Identify which cell holds the provided text, then report its (x, y) central coordinate. 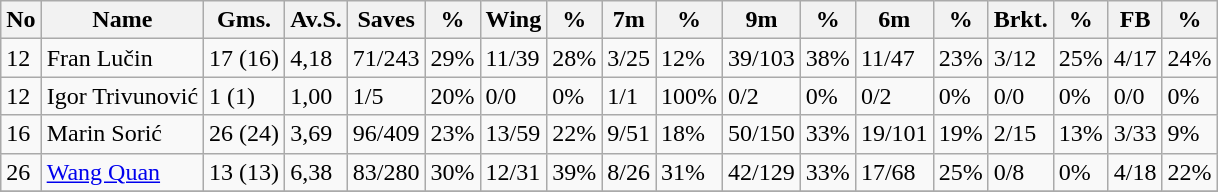
Brkt. (1020, 20)
Wing (514, 20)
1/1 (629, 96)
Fran Lučin (122, 58)
39% (574, 172)
100% (690, 96)
17 (16) (244, 58)
Igor Trivunović (122, 96)
42/129 (762, 172)
20% (452, 96)
12/31 (514, 172)
26 (24) (244, 134)
50/150 (762, 134)
FB (1135, 20)
Wang Quan (122, 172)
0/8 (1020, 172)
9/51 (629, 134)
13/59 (514, 134)
3/12 (1020, 58)
28% (574, 58)
Av.S. (316, 20)
3/25 (629, 58)
12% (690, 58)
13% (1080, 134)
16 (21, 134)
4/17 (1135, 58)
1,00 (316, 96)
38% (828, 58)
11/47 (894, 58)
3/33 (1135, 134)
4,18 (316, 58)
9m (762, 20)
7m (629, 20)
19% (960, 134)
3,69 (316, 134)
6,38 (316, 172)
19/101 (894, 134)
Gms. (244, 20)
6m (894, 20)
17/68 (894, 172)
96/409 (386, 134)
18% (690, 134)
8/26 (629, 172)
Marin Sorić (122, 134)
71/243 (386, 58)
4/18 (1135, 172)
39/103 (762, 58)
Saves (386, 20)
29% (452, 58)
24% (1190, 58)
1/5 (386, 96)
11/39 (514, 58)
13 (13) (244, 172)
26 (21, 172)
Name (122, 20)
9% (1190, 134)
30% (452, 172)
31% (690, 172)
1 (1) (244, 96)
83/280 (386, 172)
No (21, 20)
2/15 (1020, 134)
